Identify which cell holds the provided text, then report its [x, y] central coordinate. 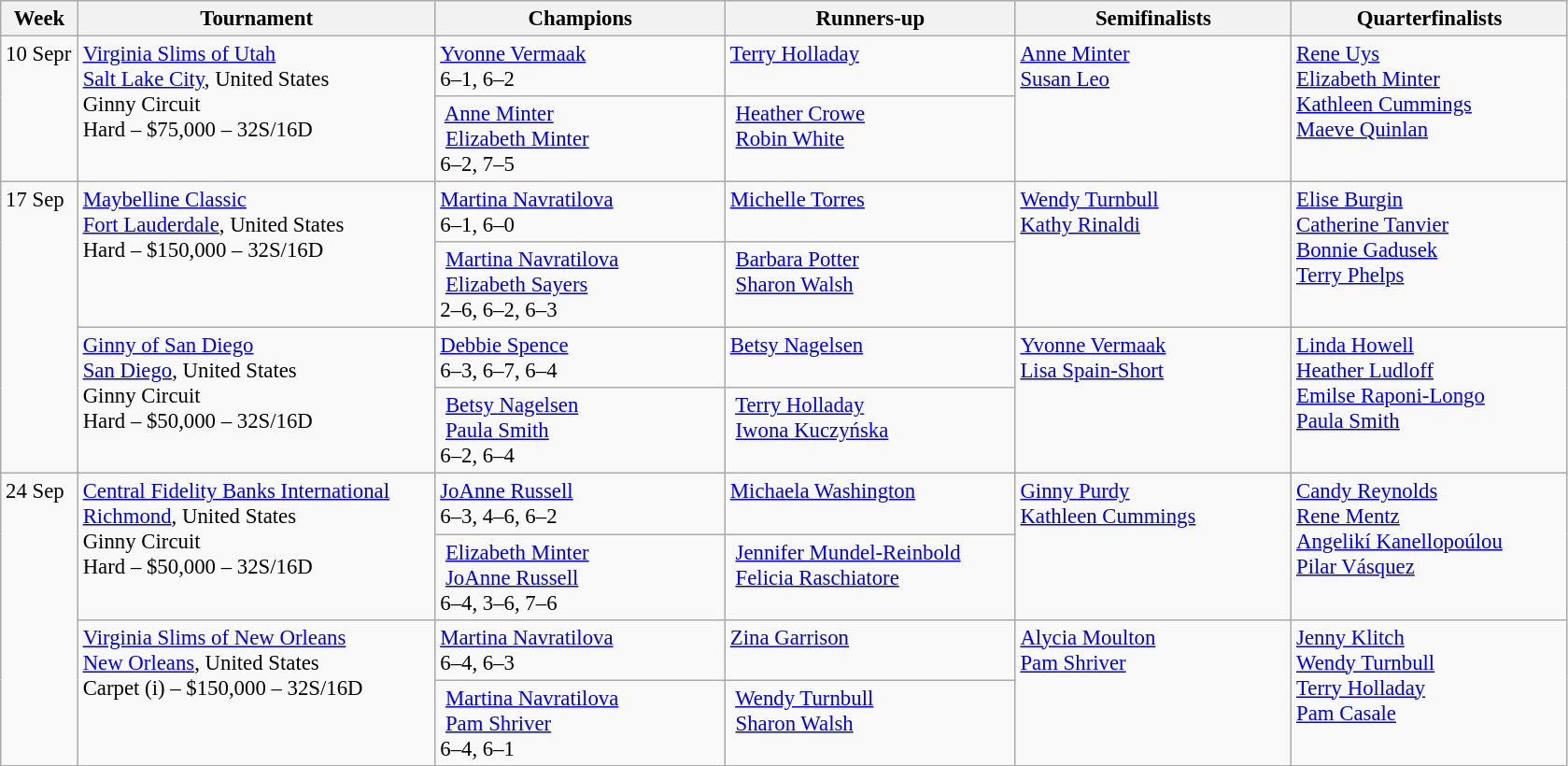
Maybelline Classic Fort Lauderdale, United StatesHard – $150,000 – 32S/16D [256, 255]
Michaela Washington [870, 504]
Martina Navratilova Elizabeth Sayers2–6, 6–2, 6–3 [581, 285]
Runners-up [870, 19]
Central Fidelity Banks International Richmond, United StatesGinny CircuitHard – $50,000 – 32S/16D [256, 546]
Betsy Nagelsen Paula Smith6–2, 6–4 [581, 432]
Anne Minter Susan Leo [1153, 109]
Elizabeth Minter JoAnne Russell6–4, 3–6, 7–6 [581, 577]
Rene Uys Elizabeth Minter Kathleen Cummings Maeve Quinlan [1430, 109]
Ginny of San Diego San Diego, United StatesGinny CircuitHard – $50,000 – 32S/16D [256, 401]
10 Sepr [39, 109]
Tournament [256, 19]
Heather Crowe Robin White [870, 139]
24 Sep [39, 619]
Elise Burgin Catherine Tanvier Bonnie Gadusek Terry Phelps [1430, 255]
Barbara Potter Sharon Walsh [870, 285]
Semifinalists [1153, 19]
Terry Holladay Iwona Kuczyńska [870, 432]
Candy Reynolds Rene Mentz Angelikí Kanellopoúlou Pilar Vásquez [1430, 546]
Jennifer Mundel-Reinbold Felicia Raschiatore [870, 577]
JoAnne Russell6–3, 4–6, 6–2 [581, 504]
17 Sep [39, 328]
Ginny Purdy Kathleen Cummings [1153, 546]
Michelle Torres [870, 213]
Yvonne Vermaak6–1, 6–2 [581, 67]
Terry Holladay [870, 67]
Betsy Nagelsen [870, 359]
Jenny Klitch Wendy Turnbull Terry Holladay Pam Casale [1430, 692]
Zina Garrison [870, 650]
Quarterfinalists [1430, 19]
Week [39, 19]
Champions [581, 19]
Virginia Slims of New Orleans New Orleans, United StatesCarpet (i) – $150,000 – 32S/16D [256, 692]
Alycia Moulton Pam Shriver [1153, 692]
Yvonne Vermaak Lisa Spain-Short [1153, 401]
Linda Howell Heather Ludloff Emilse Raponi-Longo Paula Smith [1430, 401]
Martina Navratilova Pam Shriver6–4, 6–1 [581, 723]
Debbie Spence6–3, 6–7, 6–4 [581, 359]
Martina Navratilova6–1, 6–0 [581, 213]
Wendy Turnbull Sharon Walsh [870, 723]
Wendy Turnbull Kathy Rinaldi [1153, 255]
Virginia Slims of Utah Salt Lake City, United StatesGinny CircuitHard – $75,000 – 32S/16D [256, 109]
Anne Minter Elizabeth Minter6–2, 7–5 [581, 139]
Martina Navratilova6–4, 6–3 [581, 650]
